Output the (X, Y) coordinate of the center of the cell containing the given text.  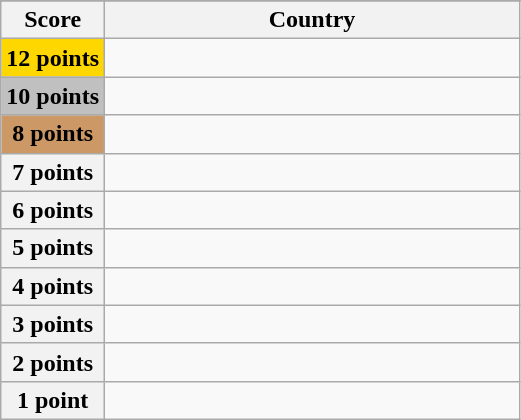
10 points (53, 96)
8 points (53, 134)
3 points (53, 324)
Score (53, 20)
1 point (53, 400)
5 points (53, 248)
4 points (53, 286)
Country (312, 20)
6 points (53, 210)
7 points (53, 172)
2 points (53, 362)
12 points (53, 58)
